Identify which cell holds the provided text, then report its (x, y) central coordinate. 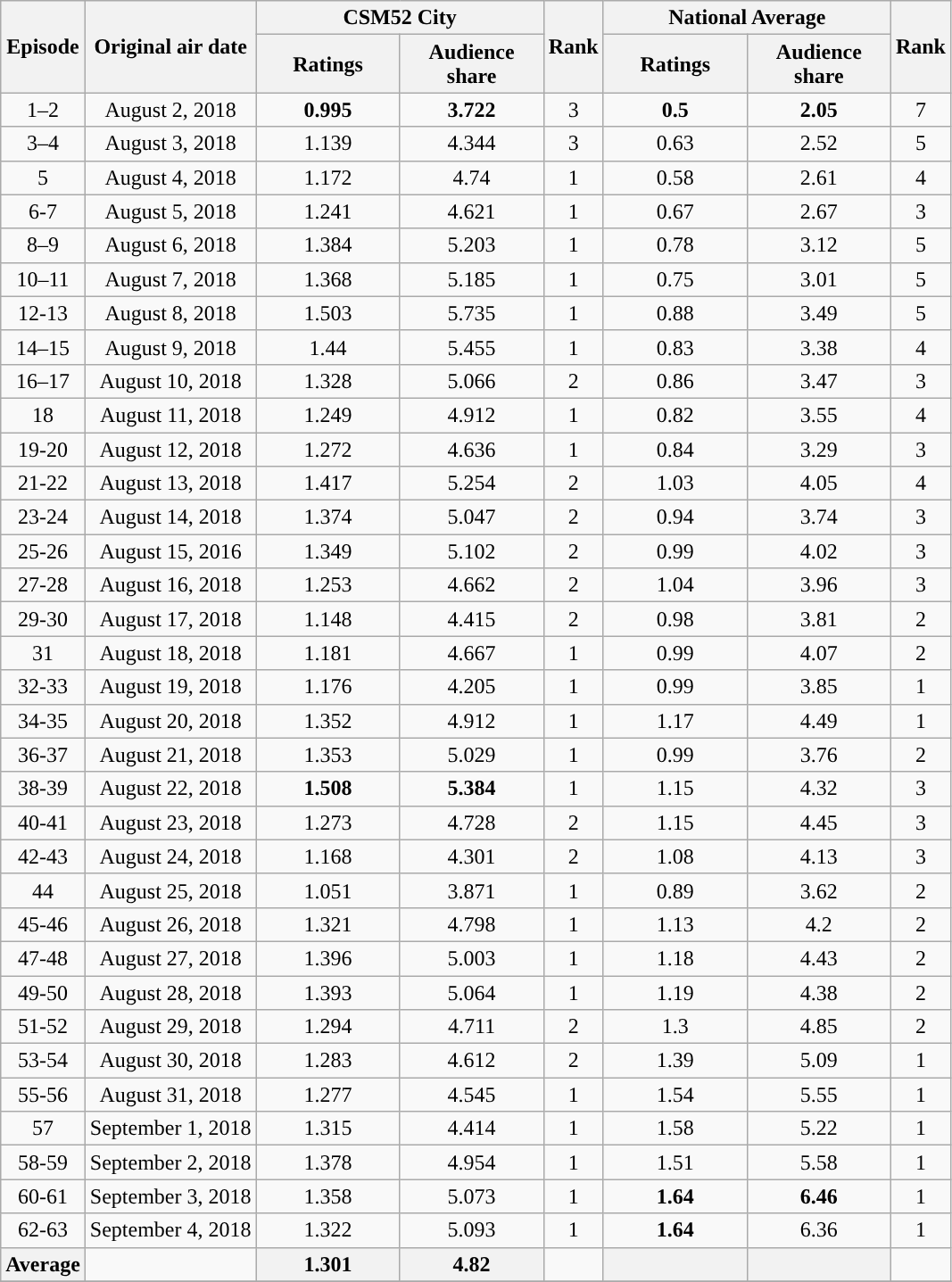
0.88 (675, 313)
Average (43, 1264)
5.735 (471, 313)
0.58 (675, 178)
1.321 (328, 924)
4.636 (471, 449)
August 29, 2018 (170, 1027)
0.83 (675, 347)
3.01 (819, 279)
1.322 (328, 1230)
1.18 (675, 958)
Original air date (170, 46)
August 19, 2018 (170, 687)
4.667 (471, 653)
3.871 (471, 890)
1.384 (328, 245)
4.621 (471, 211)
1.349 (328, 551)
September 2, 2018 (170, 1162)
5.254 (471, 484)
Episode (43, 46)
5.09 (819, 1061)
38-39 (43, 789)
3.62 (819, 890)
4.954 (471, 1162)
1.315 (328, 1129)
1.396 (328, 958)
4.85 (819, 1027)
6.36 (819, 1230)
4.414 (471, 1129)
1.181 (328, 653)
5.073 (471, 1196)
0.82 (675, 415)
5.093 (471, 1230)
1.378 (328, 1162)
1.172 (328, 178)
0.78 (675, 245)
1.51 (675, 1162)
2.05 (819, 110)
August 22, 2018 (170, 789)
0.63 (675, 144)
0.995 (328, 110)
44 (43, 890)
1.13 (675, 924)
1.353 (328, 755)
1–2 (43, 110)
4.38 (819, 993)
49-50 (43, 993)
4.02 (819, 551)
1.417 (328, 484)
1.44 (328, 347)
5.047 (471, 517)
August 12, 2018 (170, 449)
0.84 (675, 449)
60-61 (43, 1196)
1.277 (328, 1095)
47-48 (43, 958)
August 26, 2018 (170, 924)
4.05 (819, 484)
14–15 (43, 347)
1.368 (328, 279)
1.19 (675, 993)
2.67 (819, 211)
18 (43, 415)
25-26 (43, 551)
7 (921, 110)
1.58 (675, 1129)
1.301 (328, 1264)
4.07 (819, 653)
August 17, 2018 (170, 619)
1.54 (675, 1095)
4.2 (819, 924)
September 1, 2018 (170, 1129)
4.301 (471, 856)
August 11, 2018 (170, 415)
August 16, 2018 (170, 585)
1.241 (328, 211)
4.82 (471, 1264)
3.49 (819, 313)
16–17 (43, 381)
4.344 (471, 144)
August 5, 2018 (170, 211)
August 4, 2018 (170, 178)
3.85 (819, 687)
3–4 (43, 144)
57 (43, 1129)
August 14, 2018 (170, 517)
September 3, 2018 (170, 1196)
4.711 (471, 1027)
5.029 (471, 755)
August 18, 2018 (170, 653)
3.38 (819, 347)
10–11 (43, 279)
3.12 (819, 245)
4.415 (471, 619)
August 31, 2018 (170, 1095)
August 27, 2018 (170, 958)
51-52 (43, 1027)
5.22 (819, 1129)
27-28 (43, 585)
National Average (747, 18)
42-43 (43, 856)
1.294 (328, 1027)
34-35 (43, 721)
1.04 (675, 585)
1.253 (328, 585)
1.283 (328, 1061)
4.13 (819, 856)
1.17 (675, 721)
3.29 (819, 449)
5.066 (471, 381)
August 3, 2018 (170, 144)
53-54 (43, 1061)
0.5 (675, 110)
1.393 (328, 993)
12-13 (43, 313)
August 24, 2018 (170, 856)
3.76 (819, 755)
5.102 (471, 551)
4.45 (819, 823)
58-59 (43, 1162)
4.798 (471, 924)
August 23, 2018 (170, 823)
4.49 (819, 721)
36-37 (43, 755)
31 (43, 653)
5.185 (471, 279)
4.545 (471, 1095)
5.455 (471, 347)
2.52 (819, 144)
August 30, 2018 (170, 1061)
4.43 (819, 958)
19-20 (43, 449)
5.064 (471, 993)
August 25, 2018 (170, 890)
4.728 (471, 823)
6.46 (819, 1196)
45-46 (43, 924)
23-24 (43, 517)
1.176 (328, 687)
32-33 (43, 687)
3.55 (819, 415)
40-41 (43, 823)
3.74 (819, 517)
4.612 (471, 1061)
62-63 (43, 1230)
August 9, 2018 (170, 347)
August 7, 2018 (170, 279)
1.273 (328, 823)
1.352 (328, 721)
August 2, 2018 (170, 110)
0.89 (675, 890)
August 28, 2018 (170, 993)
2.61 (819, 178)
1.272 (328, 449)
1.03 (675, 484)
55-56 (43, 1095)
5.384 (471, 789)
1.328 (328, 381)
1.358 (328, 1196)
August 13, 2018 (170, 484)
1.39 (675, 1061)
5.58 (819, 1162)
1.08 (675, 856)
4.205 (471, 687)
August 6, 2018 (170, 245)
4.662 (471, 585)
0.94 (675, 517)
September 4, 2018 (170, 1230)
21-22 (43, 484)
1.168 (328, 856)
0.67 (675, 211)
5.203 (471, 245)
6-7 (43, 211)
1.374 (328, 517)
1.249 (328, 415)
1.503 (328, 313)
August 8, 2018 (170, 313)
August 20, 2018 (170, 721)
5.55 (819, 1095)
8–9 (43, 245)
4.74 (471, 178)
0.86 (675, 381)
3.722 (471, 110)
4.32 (819, 789)
0.98 (675, 619)
5.003 (471, 958)
1.508 (328, 789)
CSM52 City (400, 18)
29-30 (43, 619)
August 15, 2016 (170, 551)
1.051 (328, 890)
1.139 (328, 144)
1.148 (328, 619)
0.75 (675, 279)
August 10, 2018 (170, 381)
3.47 (819, 381)
3.81 (819, 619)
1.3 (675, 1027)
August 21, 2018 (170, 755)
3.96 (819, 585)
